Extract the [X, Y] coordinate from the center of the cell holding the provided text.  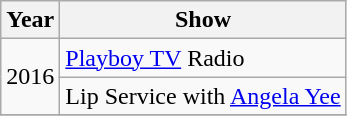
2016 [30, 77]
Playboy TV Radio [203, 58]
Year [30, 20]
Show [203, 20]
Lip Service with Angela Yee [203, 96]
